Return [X, Y] of the center of cell containing provided text 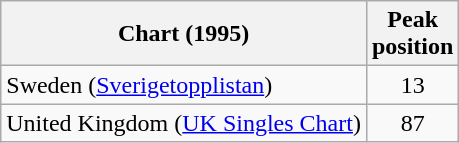
Sweden (Sverigetopplistan) [184, 85]
87 [412, 123]
Chart (1995) [184, 34]
United Kingdom (UK Singles Chart) [184, 123]
Peakposition [412, 34]
13 [412, 85]
